Find where the given text appears and provide that cell's center as [x, y] coordinate. 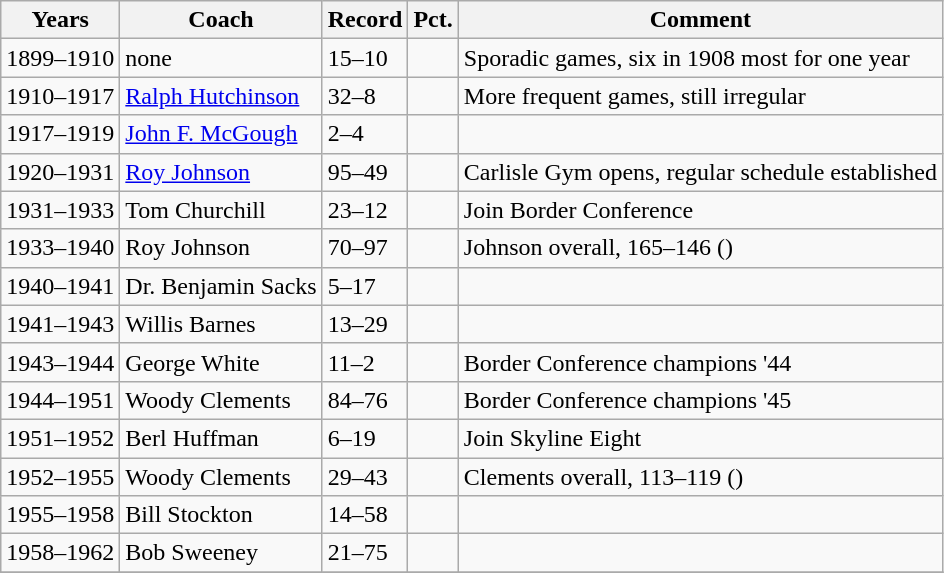
Pct. [433, 20]
70–97 [365, 248]
1920–1931 [60, 172]
13–29 [365, 324]
Ralph Hutchinson [221, 96]
21–75 [365, 553]
Coach [221, 20]
John F. McGough [221, 134]
none [221, 58]
1931–1933 [60, 210]
Comment [700, 20]
Join Border Conference [700, 210]
Border Conference champions '45 [700, 400]
More frequent games, still irregular [700, 96]
Willis Barnes [221, 324]
84–76 [365, 400]
1944–1951 [60, 400]
Carlisle Gym opens, regular schedule established [700, 172]
Bob Sweeney [221, 553]
32–8 [365, 96]
1910–1917 [60, 96]
1899–1910 [60, 58]
5–17 [365, 286]
1917–1919 [60, 134]
6–19 [365, 438]
Years [60, 20]
1952–1955 [60, 477]
2–4 [365, 134]
1955–1958 [60, 515]
Sporadic games, six in 1908 most for one year [700, 58]
Berl Huffman [221, 438]
95–49 [365, 172]
11–2 [365, 362]
15–10 [365, 58]
Border Conference champions '44 [700, 362]
1941–1943 [60, 324]
1933–1940 [60, 248]
Bill Stockton [221, 515]
George White [221, 362]
1940–1941 [60, 286]
Join Skyline Eight [700, 438]
1951–1952 [60, 438]
23–12 [365, 210]
1943–1944 [60, 362]
Record [365, 20]
29–43 [365, 477]
14–58 [365, 515]
Clements overall, 113–119 () [700, 477]
Johnson overall, 165–146 () [700, 248]
1958–1962 [60, 553]
Tom Churchill [221, 210]
Dr. Benjamin Sacks [221, 286]
